Output the (x, y) coordinate of the center of the cell containing the given text.  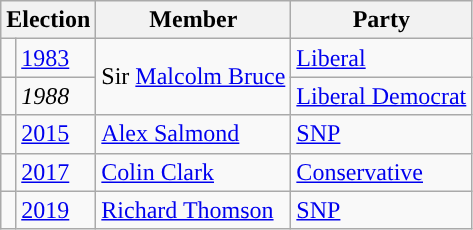
1988 (56, 96)
Liberal Democrat (382, 96)
Member (194, 20)
Election (48, 20)
Liberal (382, 58)
2017 (56, 172)
Richard Thomson (194, 210)
Sir Malcolm Bruce (194, 77)
Colin Clark (194, 172)
1983 (56, 58)
2019 (56, 210)
Party (382, 20)
Conservative (382, 172)
2015 (56, 134)
Alex Salmond (194, 134)
